Determine the (X, Y) coordinate at the center of the cell enclosing the given text.  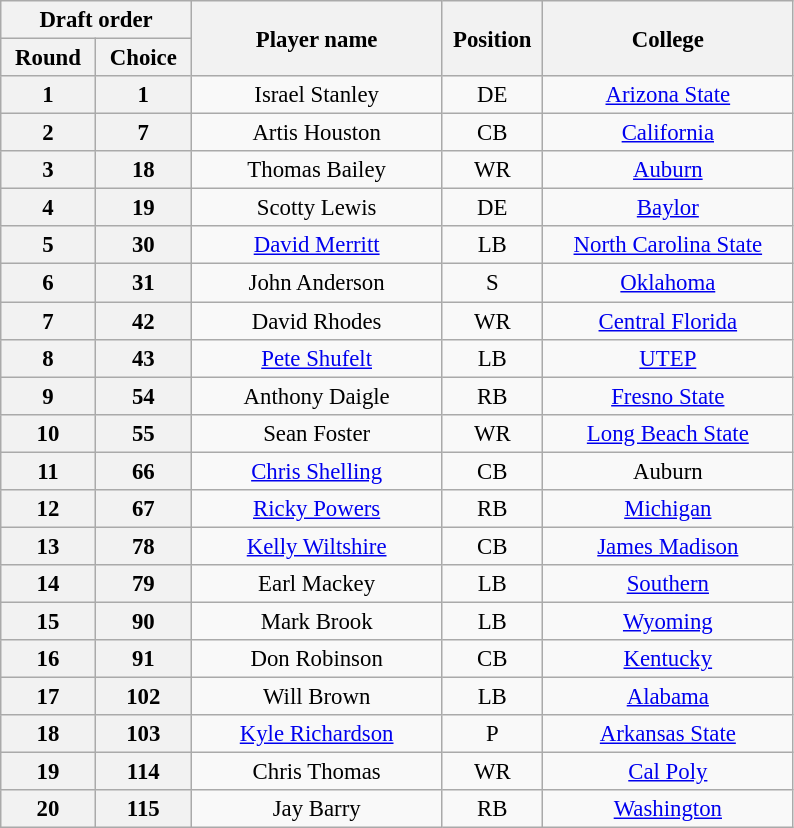
12 (48, 509)
78 (143, 546)
8 (48, 358)
College (668, 38)
Chris Thomas (316, 772)
Player name (316, 38)
Southern (668, 584)
15 (48, 621)
102 (143, 697)
67 (143, 509)
90 (143, 621)
Thomas Bailey (316, 170)
Fresno State (668, 396)
14 (48, 584)
Arkansas State (668, 734)
Israel Stanley (316, 95)
115 (143, 809)
42 (143, 321)
Choice (143, 58)
Mark Brook (316, 621)
43 (143, 358)
Long Beach State (668, 433)
30 (143, 245)
6 (48, 283)
Position (492, 38)
Washington (668, 809)
Kentucky (668, 659)
Anthony Daigle (316, 396)
79 (143, 584)
Ricky Powers (316, 509)
55 (143, 433)
2 (48, 133)
103 (143, 734)
114 (143, 772)
Arizona State (668, 95)
S (492, 283)
Pete Shufelt (316, 358)
Kyle Richardson (316, 734)
P (492, 734)
David Merritt (316, 245)
David Rhodes (316, 321)
Baylor (668, 208)
3 (48, 170)
11 (48, 471)
North Carolina State (668, 245)
Don Robinson (316, 659)
James Madison (668, 546)
66 (143, 471)
Artis Houston (316, 133)
Michigan (668, 509)
20 (48, 809)
16 (48, 659)
Scotty Lewis (316, 208)
Kelly Wiltshire (316, 546)
Round (48, 58)
Central Florida (668, 321)
Wyoming (668, 621)
Will Brown (316, 697)
Oklahoma (668, 283)
54 (143, 396)
91 (143, 659)
Alabama (668, 697)
UTEP (668, 358)
California (668, 133)
31 (143, 283)
Sean Foster (316, 433)
5 (48, 245)
13 (48, 546)
Earl Mackey (316, 584)
Chris Shelling (316, 471)
17 (48, 697)
Draft order (96, 20)
10 (48, 433)
Cal Poly (668, 772)
John Anderson (316, 283)
4 (48, 208)
Jay Barry (316, 809)
9 (48, 396)
